Search for the cell housing the specified text and yield its [x, y] center coordinate. 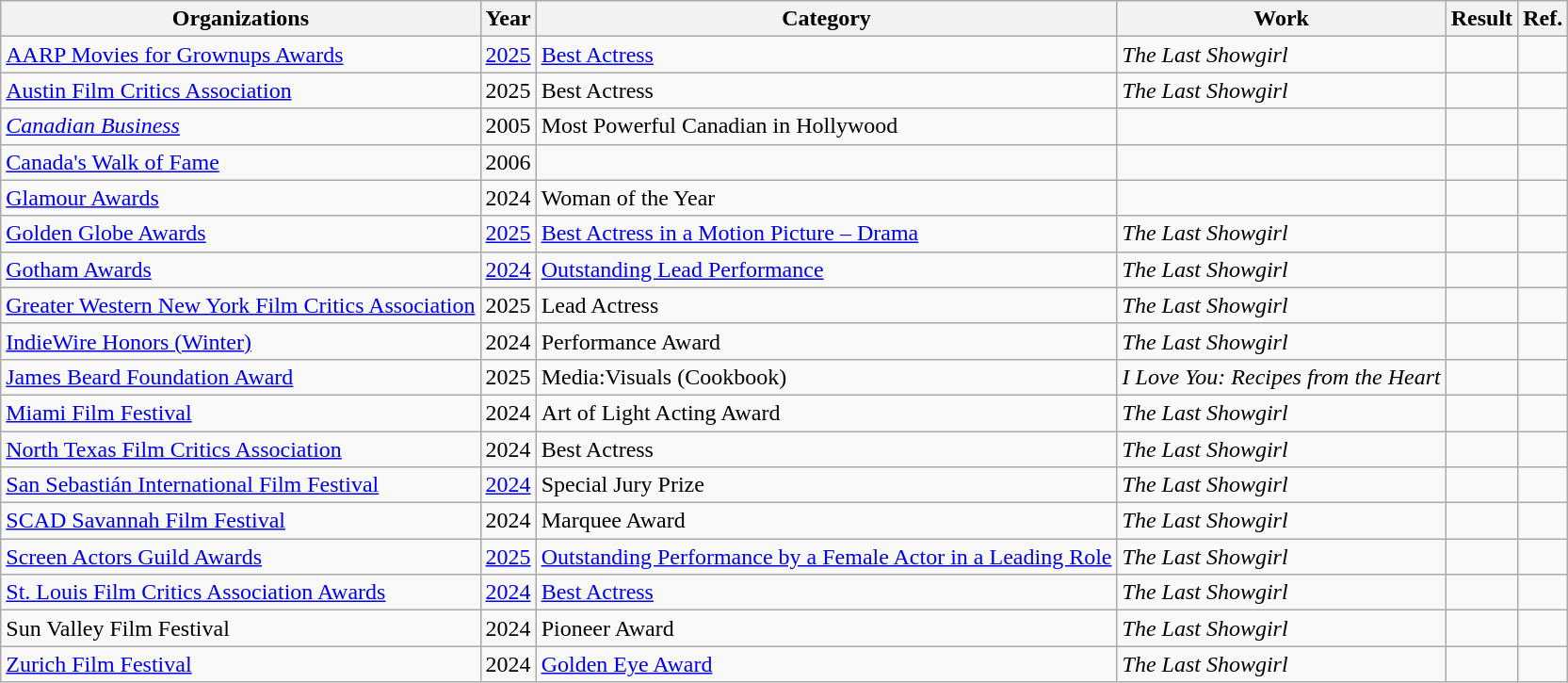
Miami Film Festival [241, 413]
Zurich Film Festival [241, 664]
Outstanding Performance by a Female Actor in a Leading Role [827, 557]
2006 [509, 162]
Austin Film Critics Association [241, 90]
Media:Visuals (Cookbook) [827, 377]
Category [827, 19]
Special Jury Prize [827, 485]
AARP Movies for Grownups Awards [241, 55]
Woman of the Year [827, 198]
Golden Eye Award [827, 664]
Sun Valley Film Festival [241, 628]
I Love You: Recipes from the Heart [1281, 377]
Greater Western New York Film Critics Association [241, 305]
Golden Globe Awards [241, 234]
James Beard Foundation Award [241, 377]
Gotham Awards [241, 269]
Outstanding Lead Performance [827, 269]
Glamour Awards [241, 198]
Performance Award [827, 341]
2005 [509, 126]
Pioneer Award [827, 628]
Work [1281, 19]
Result [1481, 19]
Best Actress in a Motion Picture – Drama [827, 234]
Lead Actress [827, 305]
Organizations [241, 19]
San Sebastián International Film Festival [241, 485]
Canadian Business [241, 126]
Most Powerful Canadian in Hollywood [827, 126]
North Texas Film Critics Association [241, 449]
SCAD Savannah Film Festival [241, 521]
Marquee Award [827, 521]
Canada's Walk of Fame [241, 162]
Ref. [1543, 19]
Screen Actors Guild Awards [241, 557]
IndieWire Honors (Winter) [241, 341]
St. Louis Film Critics Association Awards [241, 593]
Year [509, 19]
Art of Light Acting Award [827, 413]
